From the cell containing the given text, extract its center point as [X, Y] coordinate. 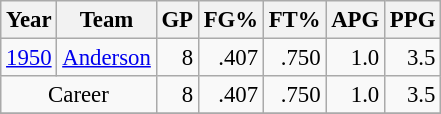
APG [356, 20]
Anderson [106, 58]
FT% [294, 20]
GP [177, 20]
Team [106, 20]
Year [29, 20]
PPG [413, 20]
FG% [230, 20]
Career [78, 95]
1950 [29, 58]
